Scan for the cell matching the given text and deliver its [X, Y] coordinate at center. 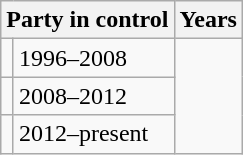
2012–present [94, 134]
1996–2008 [94, 58]
Party in control [88, 20]
Years [208, 20]
2008–2012 [94, 96]
